Return the (x, y) coordinate for the center point of the cell that contains the specified text.  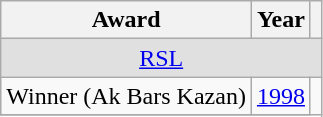
Winner (Ak Bars Kazan) (126, 96)
Year (280, 20)
RSL (162, 58)
1998 (280, 96)
Award (126, 20)
